For the text-containing cell, return its midpoint in [X, Y] coordinate format. 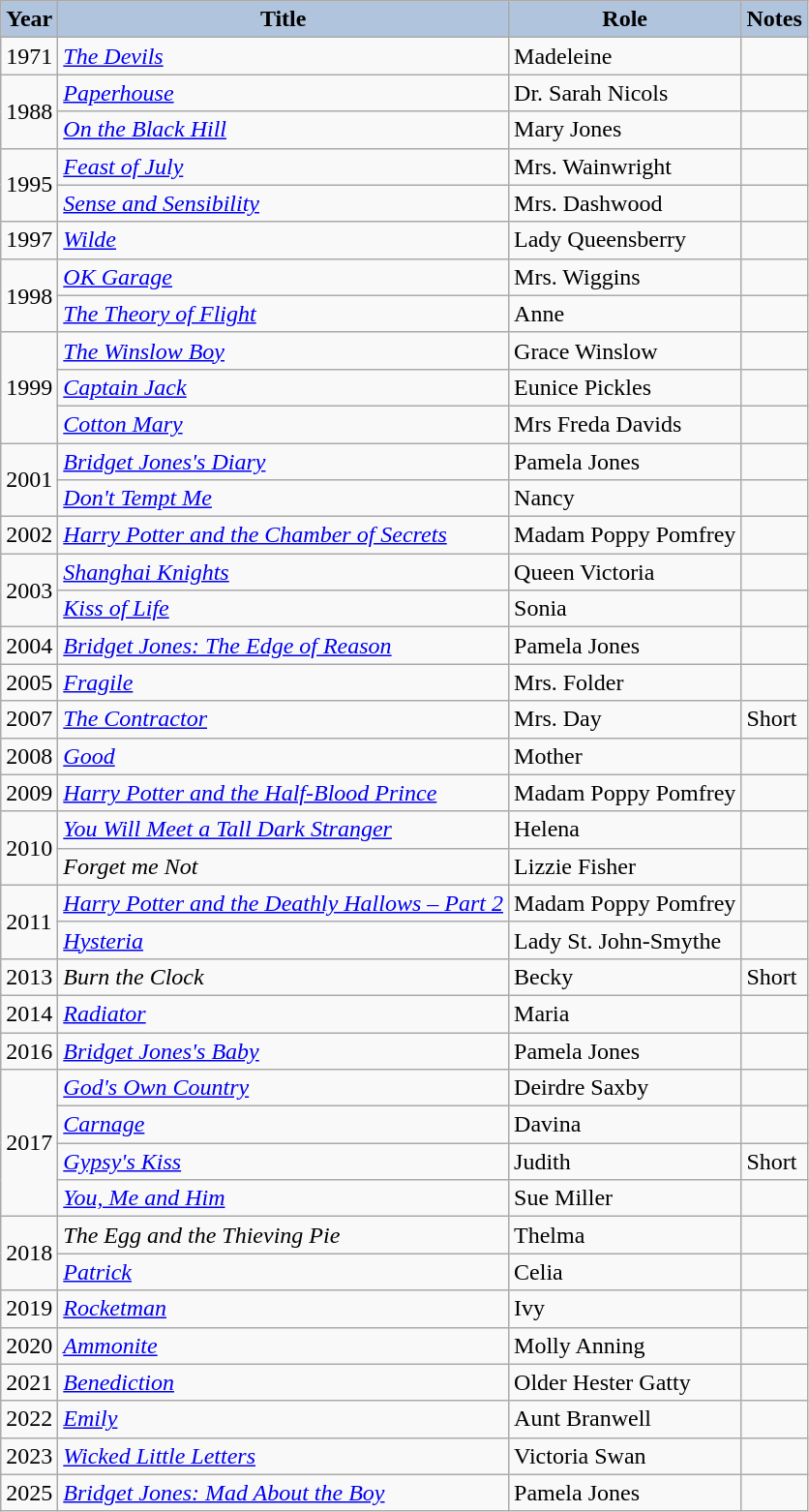
2001 [29, 480]
OK Garage [284, 277]
Mrs. Wiggins [625, 277]
2005 [29, 682]
Bridget Jones's Diary [284, 462]
2016 [29, 1050]
Grace Winslow [625, 350]
Helena [625, 830]
Paperhouse [284, 93]
Role [625, 19]
2013 [29, 977]
1988 [29, 111]
Cotton Mary [284, 424]
Harry Potter and the Chamber of Secrets [284, 535]
2009 [29, 793]
2003 [29, 590]
Queen Victoria [625, 572]
Patrick [284, 1272]
2019 [29, 1309]
Hysteria [284, 940]
On the Black Hill [284, 130]
Eunice Pickles [625, 387]
Mother [625, 756]
Don't Tempt Me [284, 499]
Mrs. Folder [625, 682]
Notes [774, 19]
You Will Meet a Tall Dark Stranger [284, 830]
2022 [29, 1419]
Wicked Little Letters [284, 1456]
Dr. Sarah Nicols [625, 93]
1997 [29, 240]
2002 [29, 535]
Emily [284, 1419]
2008 [29, 756]
Radiator [284, 1013]
Anne [625, 314]
Madeleine [625, 56]
Burn the Clock [284, 977]
Ivy [625, 1309]
Benediction [284, 1382]
Celia [625, 1272]
Deirdre Saxby [625, 1088]
Lady St. John-Smythe [625, 940]
The Devils [284, 56]
Ammonite [284, 1346]
2010 [29, 848]
Victoria Swan [625, 1456]
The Contractor [284, 719]
2007 [29, 719]
Rocketman [284, 1309]
The Winslow Boy [284, 350]
Bridget Jones: Mad About the Boy [284, 1493]
Captain Jack [284, 387]
The Theory of Flight [284, 314]
Harry Potter and the Deathly Hallows – Part 2 [284, 903]
2017 [29, 1143]
Feast of July [284, 166]
1971 [29, 56]
2014 [29, 1013]
You, Me and Him [284, 1198]
2018 [29, 1254]
Aunt Branwell [625, 1419]
The Egg and the Thieving Pie [284, 1235]
Wilde [284, 240]
Davina [625, 1125]
Lizzie Fisher [625, 866]
Bridget Jones's Baby [284, 1050]
Lady Queensberry [625, 240]
2004 [29, 646]
1998 [29, 295]
2021 [29, 1382]
Kiss of Life [284, 609]
Mary Jones [625, 130]
Sonia [625, 609]
Shanghai Knights [284, 572]
God's Own Country [284, 1088]
Molly Anning [625, 1346]
2020 [29, 1346]
Fragile [284, 682]
Good [284, 756]
Year [29, 19]
Title [284, 19]
2023 [29, 1456]
Harry Potter and the Half-Blood Prince [284, 793]
Bridget Jones: The Edge of Reason [284, 646]
Older Hester Gatty [625, 1382]
Nancy [625, 499]
1999 [29, 387]
2025 [29, 1493]
2011 [29, 922]
Carnage [284, 1125]
Judith [625, 1162]
Mrs Freda Davids [625, 424]
Mrs. Day [625, 719]
Becky [625, 977]
Sense and Sensibility [284, 203]
Forget me Not [284, 866]
Mrs. Wainwright [625, 166]
Maria [625, 1013]
Mrs. Dashwood [625, 203]
1995 [29, 185]
Sue Miller [625, 1198]
Thelma [625, 1235]
Gypsy's Kiss [284, 1162]
